From the cell containing the given text, extract its center point as (x, y) coordinate. 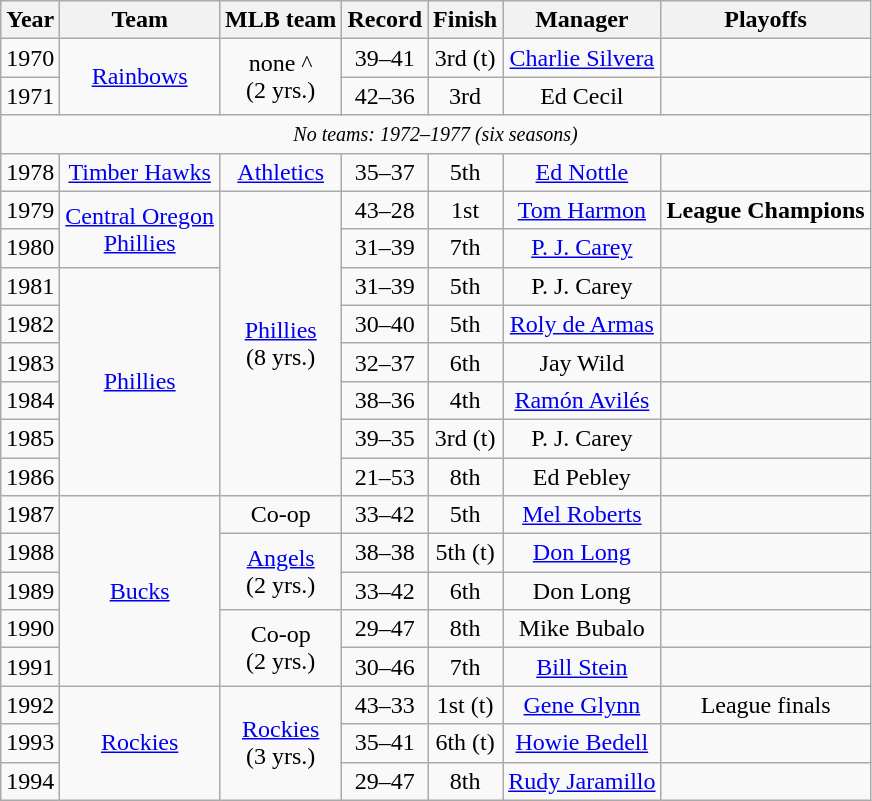
League finals (766, 705)
39–41 (385, 58)
Team (140, 20)
Timber Hawks (140, 172)
1985 (30, 438)
43–28 (385, 210)
Ramón Avilés (582, 400)
42–36 (385, 96)
1990 (30, 629)
none ^(2 yrs.) (280, 77)
43–33 (385, 705)
Manager (582, 20)
1986 (30, 477)
Rockies(3 yrs.) (280, 743)
1979 (30, 210)
1992 (30, 705)
5th (t) (466, 553)
3rd (466, 96)
Roly de Armas (582, 324)
Ed Pebley (582, 477)
1987 (30, 515)
1983 (30, 362)
Bucks (140, 591)
Phillies(8 yrs.) (280, 343)
1982 (30, 324)
Howie Bedell (582, 743)
1984 (30, 400)
League Champions (766, 210)
1980 (30, 248)
Mike Bubalo (582, 629)
Rainbows (140, 77)
30–46 (385, 667)
Year (30, 20)
1st (t) (466, 705)
Rudy Jaramillo (582, 781)
MLB team (280, 20)
Athletics (280, 172)
30–40 (385, 324)
Playoffs (766, 20)
1970 (30, 58)
Jay Wild (582, 362)
Bill Stein (582, 667)
35–41 (385, 743)
No teams: 1972–1977 (six seasons) (436, 134)
4th (466, 400)
1993 (30, 743)
Record (385, 20)
1989 (30, 591)
1988 (30, 553)
Ed Cecil (582, 96)
39–35 (385, 438)
Ed Nottle (582, 172)
Tom Harmon (582, 210)
Co-op (280, 515)
32–37 (385, 362)
35–37 (385, 172)
Mel Roberts (582, 515)
1991 (30, 667)
1978 (30, 172)
1994 (30, 781)
Charlie Silvera (582, 58)
Gene Glynn (582, 705)
21–53 (385, 477)
6th (t) (466, 743)
38–38 (385, 553)
1971 (30, 96)
Angels(2 yrs.) (280, 572)
Phillies (140, 381)
Central OregonPhillies (140, 229)
38–36 (385, 400)
Rockies (140, 743)
1981 (30, 286)
Co-op(2 yrs.) (280, 648)
Finish (466, 20)
1st (466, 210)
